Return [x, y] of the center of cell containing provided text 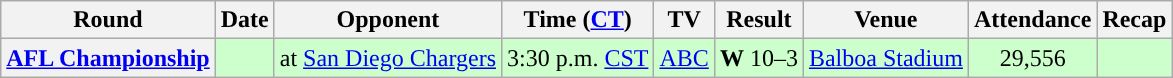
Attendance [1032, 20]
Result [758, 20]
Round [108, 20]
at San Diego Chargers [388, 58]
Date [244, 20]
Recap [1134, 20]
Venue [886, 20]
TV [684, 20]
29,556 [1032, 58]
Balboa Stadium [886, 58]
ABC [684, 58]
3:30 p.m. CST [578, 58]
Opponent [388, 20]
AFL Championship [108, 58]
W 10–3 [758, 58]
Time (CT) [578, 20]
